Capture the cell that displays the provided text and extract its (X, Y) central coordinate. 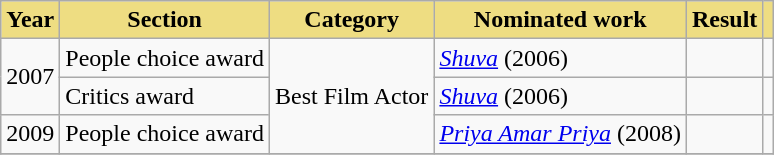
2009 (30, 134)
Critics award (165, 96)
Section (165, 20)
Best Film Actor (351, 96)
Category (351, 20)
Priya Amar Priya (2008) (560, 134)
Nominated work (560, 20)
Result (724, 20)
2007 (30, 77)
Year (30, 20)
